Find where the given text appears and provide that cell's center as [X, Y] coordinate. 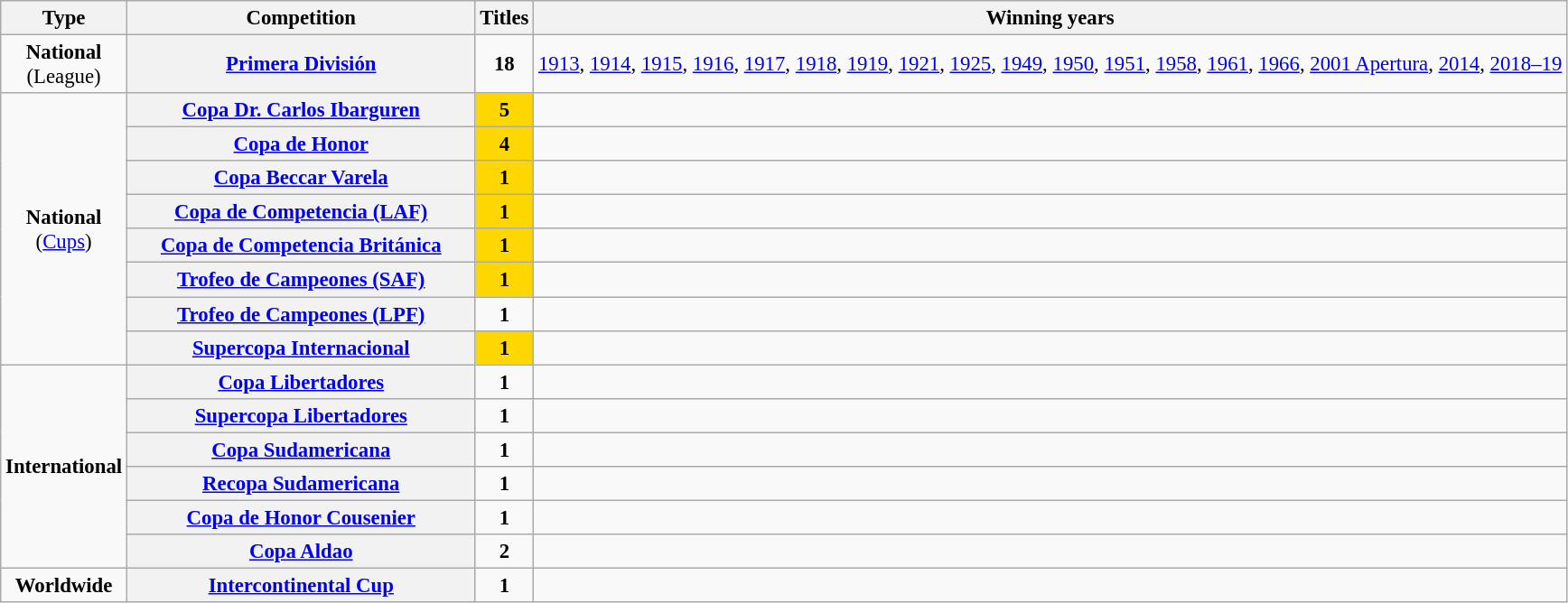
Copa Beccar Varela [301, 178]
Titles [504, 18]
International [64, 467]
Supercopa Internacional [301, 348]
Copa de Competencia (LAF) [301, 212]
National(League) [64, 65]
Copa Sudamericana [301, 450]
Intercontinental Cup [301, 585]
5 [504, 110]
Trofeo de Campeones (SAF) [301, 280]
Copa Dr. Carlos Ibarguren [301, 110]
18 [504, 65]
4 [504, 144]
1913, 1914, 1915, 1916, 1917, 1918, 1919, 1921, 1925, 1949, 1950, 1951, 1958, 1961, 1966, 2001 Apertura, 2014, 2018–19 [1050, 65]
Worldwide [64, 585]
Copa de Competencia Británica [301, 246]
Copa Aldao [301, 552]
2 [504, 552]
Copa Libertadores [301, 382]
Supercopa Libertadores [301, 415]
Type [64, 18]
Copa de Honor [301, 144]
Winning years [1050, 18]
Trofeo de Campeones (LPF) [301, 314]
Primera División [301, 65]
Competition [301, 18]
Recopa Sudamericana [301, 484]
Copa de Honor Cousenier [301, 517]
National(Cups) [64, 229]
